Determine the [x, y] coordinate at the center of the cell enclosing the given text.  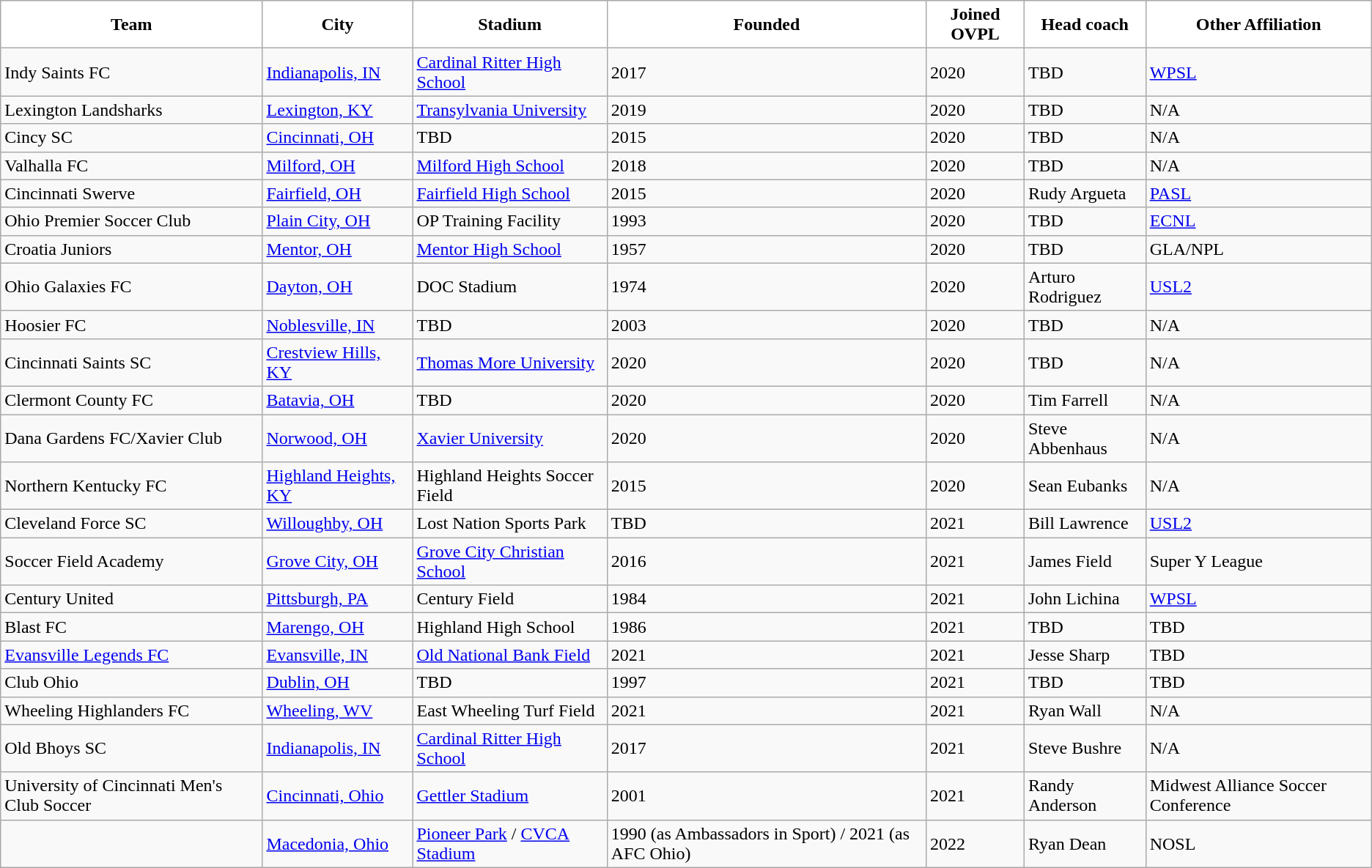
Pioneer Park / CVCA Stadium [510, 844]
2018 [767, 166]
Cincinnati, OH [337, 138]
Old Bhoys SC [132, 749]
Dayton, OH [337, 287]
Xavier University [510, 438]
Mentor High School [510, 249]
Noblesville, IN [337, 324]
1957 [767, 249]
Evansville Legends FC [132, 655]
1990 (as Ambassadors in Sport) / 2021 (as AFC Ohio) [767, 844]
Soccer Field Academy [132, 561]
Cincinnati Swerve [132, 193]
1997 [767, 683]
Lost Nation Sports Park [510, 524]
Ohio Galaxies FC [132, 287]
Highland High School [510, 627]
Founded [767, 25]
Jesse Sharp [1085, 655]
DOC Stadium [510, 287]
Marengo, OH [337, 627]
Blast FC [132, 627]
2019 [767, 110]
Plain City, OH [337, 221]
Highland Heights Soccer Field [510, 486]
Steve Abbenhaus [1085, 438]
Ryan Wall [1085, 711]
ECNL [1258, 221]
Grove City Christian School [510, 561]
Ryan Dean [1085, 844]
Highland Heights, KY [337, 486]
Midwest Alliance Soccer Conference [1258, 795]
Fairfield High School [510, 193]
1984 [767, 599]
GLA/NPL [1258, 249]
Evansville, IN [337, 655]
Other Affiliation [1258, 25]
Milford, OH [337, 166]
NOSL [1258, 844]
Thomas More University [510, 362]
Milford High School [510, 166]
Head coach [1085, 25]
Pittsburgh, PA [337, 599]
Northern Kentucky FC [132, 486]
Bill Lawrence [1085, 524]
2022 [975, 844]
University of Cincinnati Men's Club Soccer [132, 795]
OP Training Facility [510, 221]
Cincinnati Saints SC [132, 362]
Team [132, 25]
Crestview Hills, KY [337, 362]
City [337, 25]
2016 [767, 561]
Super Y League [1258, 561]
Gettler Stadium [510, 795]
John Lichina [1085, 599]
Century United [132, 599]
Indy Saints FC [132, 72]
1974 [767, 287]
Dana Gardens FC/Xavier Club [132, 438]
Dublin, OH [337, 683]
Norwood, OH [337, 438]
2003 [767, 324]
Randy Anderson [1085, 795]
Mentor, OH [337, 249]
Club Ohio [132, 683]
Wheeling Highlanders FC [132, 711]
2001 [767, 795]
Lexington, KY [337, 110]
East Wheeling Turf Field [510, 711]
Wheeling, WV [337, 711]
Stadium [510, 25]
Hoosier FC [132, 324]
Batavia, OH [337, 400]
Macedonia, Ohio [337, 844]
Rudy Argueta [1085, 193]
Cincinnati, Ohio [337, 795]
Ohio Premier Soccer Club [132, 221]
Cincy SC [132, 138]
Cleveland Force SC [132, 524]
Sean Eubanks [1085, 486]
Steve Bushre [1085, 749]
1986 [767, 627]
Arturo Rodriguez [1085, 287]
James Field [1085, 561]
Transylvania University [510, 110]
1993 [767, 221]
Clermont County FC [132, 400]
Century Field [510, 599]
Joined OVPL [975, 25]
Lexington Landsharks [132, 110]
PASL [1258, 193]
Valhalla FC [132, 166]
Tim Farrell [1085, 400]
Grove City, OH [337, 561]
Old National Bank Field [510, 655]
Willoughby, OH [337, 524]
Croatia Juniors [132, 249]
Fairfield, OH [337, 193]
